From the cell containing the given text, extract its center point as (X, Y) coordinate. 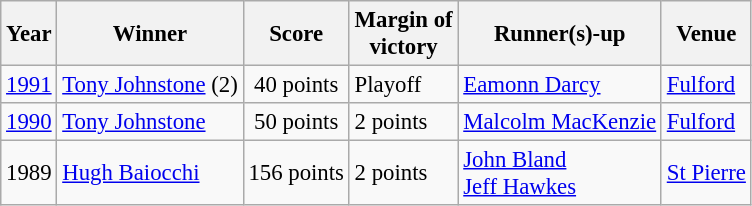
1991 (29, 85)
Playoff (404, 85)
Winner (150, 34)
John Bland Jeff Hawkes (560, 174)
40 points (296, 85)
Venue (706, 34)
Margin ofvictory (404, 34)
Eamonn Darcy (560, 85)
Tony Johnstone (150, 122)
Runner(s)-up (560, 34)
156 points (296, 174)
St Pierre (706, 174)
Hugh Baiocchi (150, 174)
1990 (29, 122)
Year (29, 34)
1989 (29, 174)
50 points (296, 122)
Malcolm MacKenzie (560, 122)
Score (296, 34)
Tony Johnstone (2) (150, 85)
